Provide the (x, y) coordinate of the cell's center where the given text is located.  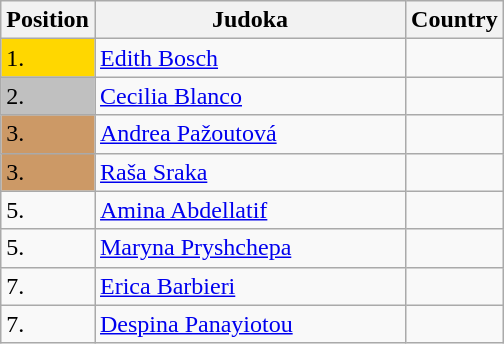
Position (48, 20)
Andrea Pažoutová (250, 134)
Erica Barbieri (250, 286)
1. (48, 58)
Judoka (250, 20)
Maryna Pryshchepa (250, 248)
Raša Sraka (250, 172)
Cecilia Blanco (250, 96)
Despina Panayiotou (250, 324)
Amina Abdellatif (250, 210)
Country (455, 20)
2. (48, 96)
Edith Bosch (250, 58)
